Pinpoint the cell where the given text exists, returning its [x, y] midpoint coordinate. 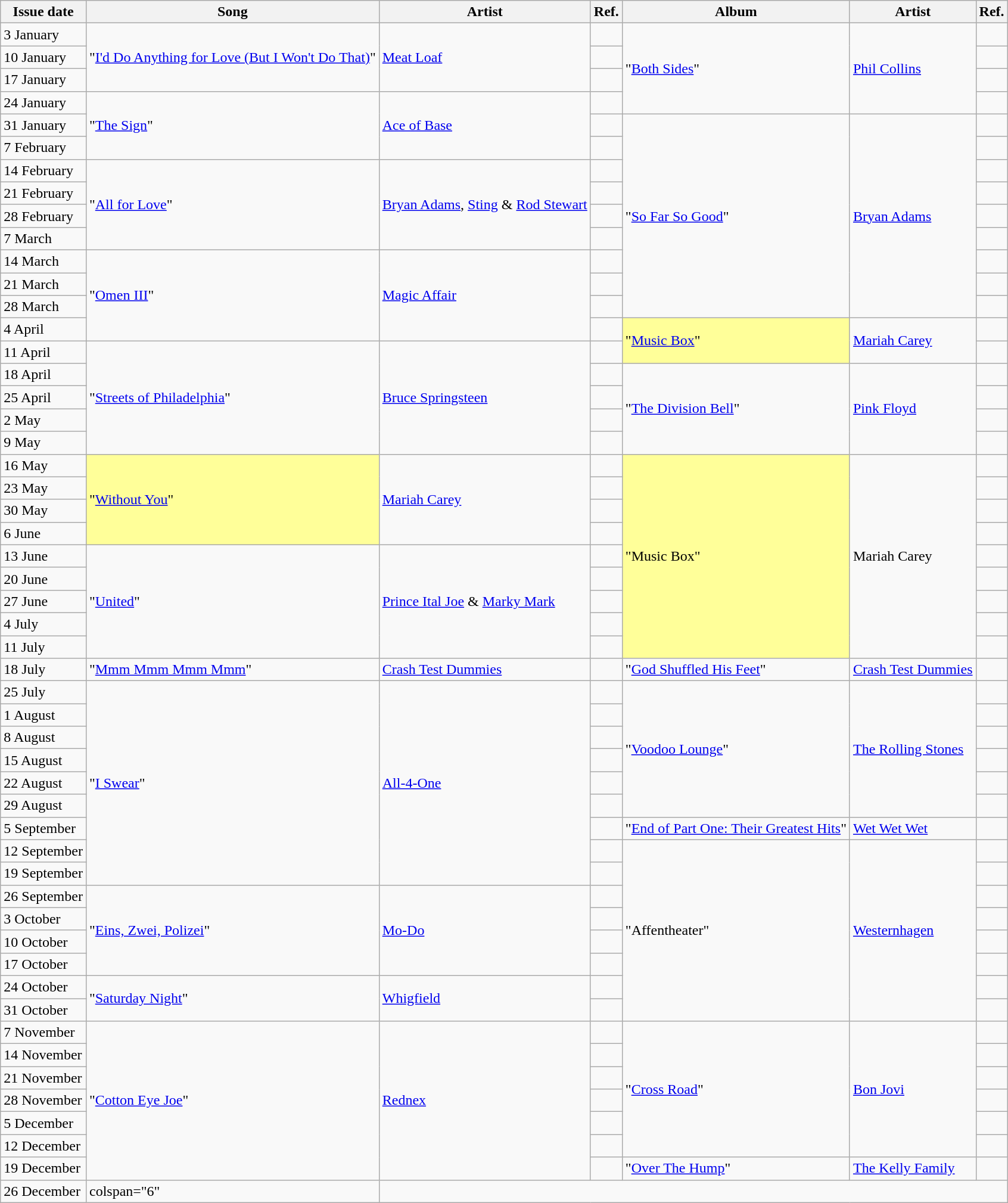
23 May [43, 488]
16 May [43, 465]
"United" [232, 601]
24 January [43, 102]
Pink Floyd [913, 409]
28 November [43, 1101]
3 October [43, 919]
25 July [43, 692]
12 September [43, 851]
Phil Collins [913, 69]
18 July [43, 670]
26 September [43, 896]
All-4-One [485, 783]
21 March [43, 284]
4 April [43, 329]
"Saturday Night" [232, 998]
14 February [43, 170]
11 July [43, 646]
31 January [43, 125]
26 December [43, 1191]
31 October [43, 1010]
Song [232, 12]
"Voodoo Lounge" [736, 749]
5 December [43, 1123]
14 November [43, 1055]
Bryan Adams [913, 216]
Prince Ital Joe & Marky Mark [485, 601]
2 May [43, 420]
19 September [43, 874]
Issue date [43, 12]
Bruce Springsteen [485, 397]
29 August [43, 806]
colspan="6" [232, 1191]
7 November [43, 1033]
19 December [43, 1168]
"Without You" [232, 499]
7 March [43, 238]
"I'd Do Anything for Love (But I Won't Do That)" [232, 57]
"The Division Bell" [736, 409]
Rednex [485, 1101]
"Omen III" [232, 295]
14 March [43, 261]
9 May [43, 443]
Whigfield [485, 998]
1 August [43, 715]
Album [736, 12]
17 October [43, 964]
"I Swear" [232, 783]
4 July [43, 624]
30 May [43, 511]
Ace of Base [485, 125]
"Both Sides" [736, 69]
"Cross Road" [736, 1089]
"Eins, Zwei, Polizei" [232, 930]
21 November [43, 1078]
The Rolling Stones [913, 749]
"Affentheater" [736, 930]
7 February [43, 148]
3 January [43, 35]
Bon Jovi [913, 1089]
10 January [43, 57]
11 April [43, 352]
18 April [43, 375]
Magic Affair [485, 295]
Wet Wet Wet [913, 828]
15 August [43, 760]
"End of Part One: Their Greatest Hits" [736, 828]
17 January [43, 80]
28 March [43, 307]
20 June [43, 579]
The Kelly Family [913, 1168]
12 December [43, 1146]
Meat Loaf [485, 57]
"All for Love" [232, 204]
"Mmm Mmm Mmm Mmm" [232, 670]
24 October [43, 987]
13 June [43, 556]
Bryan Adams, Sting & Rod Stewart [485, 204]
"God Shuffled His Feet" [736, 670]
21 February [43, 193]
"Cotton Eye Joe" [232, 1101]
Mo-Do [485, 930]
28 February [43, 216]
"The Sign" [232, 125]
"Streets of Philadelphia" [232, 397]
6 June [43, 533]
8 August [43, 738]
25 April [43, 397]
"Over The Hump" [736, 1168]
27 June [43, 601]
5 September [43, 828]
"So Far So Good" [736, 216]
22 August [43, 783]
Westernhagen [913, 930]
10 October [43, 941]
